Pinpoint the cell where the given text exists, returning its (x, y) midpoint coordinate. 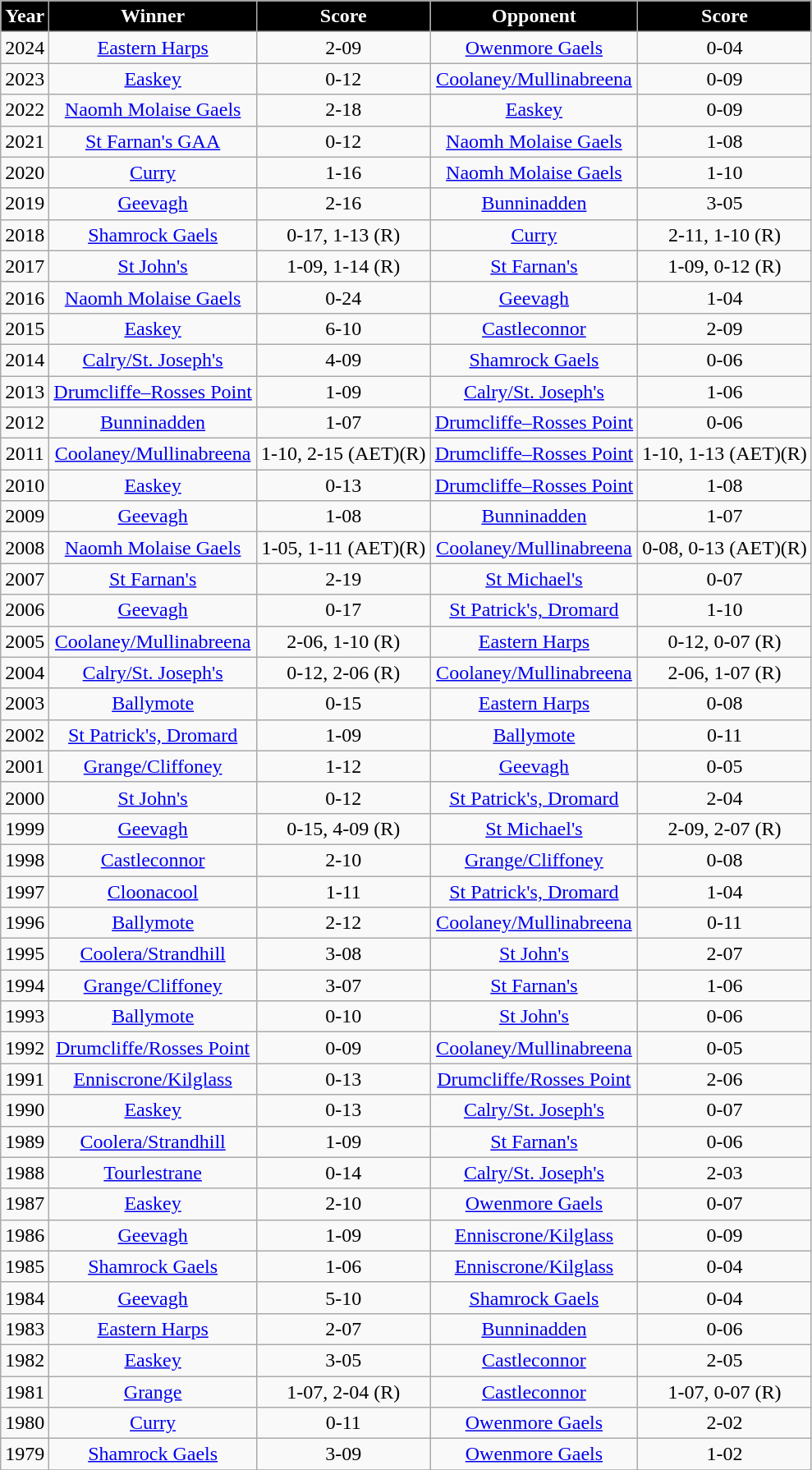
3-08 (343, 954)
1995 (25, 954)
2001 (25, 766)
1987 (25, 1204)
1991 (25, 1079)
1-09, 1-14 (R) (343, 266)
1980 (25, 1423)
1981 (25, 1392)
Grange (153, 1392)
Tourlestrane (153, 1173)
2021 (25, 141)
Opponent (534, 16)
1-10, 1-13 (AET)(R) (725, 454)
1993 (25, 1017)
2-12 (343, 923)
1-07, 0-07 (R) (725, 1392)
1982 (25, 1360)
3-09 (343, 1454)
Year (25, 16)
2-16 (343, 204)
1990 (25, 1110)
1985 (25, 1266)
2019 (25, 204)
2005 (25, 641)
2-05 (725, 1360)
2014 (25, 360)
1988 (25, 1173)
1989 (25, 1142)
2008 (25, 548)
2-19 (343, 579)
2023 (25, 79)
2013 (25, 392)
1983 (25, 1329)
0-15 (343, 704)
1986 (25, 1235)
2003 (25, 704)
2009 (25, 517)
0-24 (343, 297)
2010 (25, 485)
2018 (25, 235)
2004 (25, 673)
2007 (25, 579)
2-04 (725, 797)
1979 (25, 1454)
0-14 (343, 1173)
1994 (25, 985)
0-17 (343, 610)
St Farnan's GAA (153, 141)
2-11, 1-10 (R) (725, 235)
Winner (153, 16)
1-16 (343, 172)
1-12 (343, 766)
2-02 (725, 1423)
1984 (25, 1298)
2-18 (343, 110)
2-09, 2-07 (R) (725, 829)
2-06 (725, 1079)
1-11 (343, 891)
2000 (25, 797)
1-05, 1-11 (AET)(R) (343, 548)
0-10 (343, 1017)
0-08, 0-13 (AET)(R) (725, 548)
2006 (25, 610)
0-17, 1-13 (R) (343, 235)
1-10, 2-15 (AET)(R) (343, 454)
6-10 (343, 328)
0-12, 0-07 (R) (725, 641)
0-15, 4-09 (R) (343, 829)
2-06, 1-10 (R) (343, 641)
3-07 (343, 985)
1-07, 2-04 (R) (343, 1392)
2012 (25, 423)
1996 (25, 923)
2022 (25, 110)
1998 (25, 860)
1992 (25, 1048)
2015 (25, 328)
1-09, 0-12 (R) (725, 266)
1999 (25, 829)
5-10 (343, 1298)
2024 (25, 48)
4-09 (343, 360)
2020 (25, 172)
1997 (25, 891)
Cloonacool (153, 891)
2017 (25, 266)
2002 (25, 735)
2-06, 1-07 (R) (725, 673)
0-12, 2-06 (R) (343, 673)
2-03 (725, 1173)
1-02 (725, 1454)
2011 (25, 454)
2016 (25, 297)
